Provide the [x, y] coordinate of the cell's center where the given text is located.  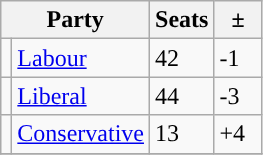
Labour [81, 58]
44 [182, 96]
+4 [238, 134]
Conservative [81, 134]
-3 [238, 96]
Party [76, 20]
Liberal [81, 96]
Seats [182, 20]
± [238, 20]
-1 [238, 58]
42 [182, 58]
13 [182, 134]
